Detect which cell encompasses the target text, then output its (x, y) center coordinate. 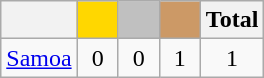
Samoa (39, 58)
Total (232, 20)
